Find where the given text appears and provide that cell's center as [X, Y] coordinate. 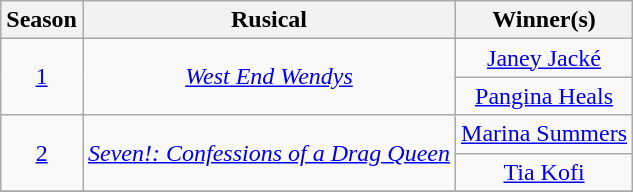
Winner(s) [544, 20]
Marina Summers [544, 134]
Rusical [268, 20]
Seven!: Confessions of a Drag Queen [268, 153]
Pangina Heals [544, 96]
Season [42, 20]
2 [42, 153]
Tia Kofi [544, 172]
1 [42, 77]
West End Wendys [268, 77]
Janey Jacké [544, 58]
